Provide the (X, Y) coordinate of the cell's center where the given text is located.  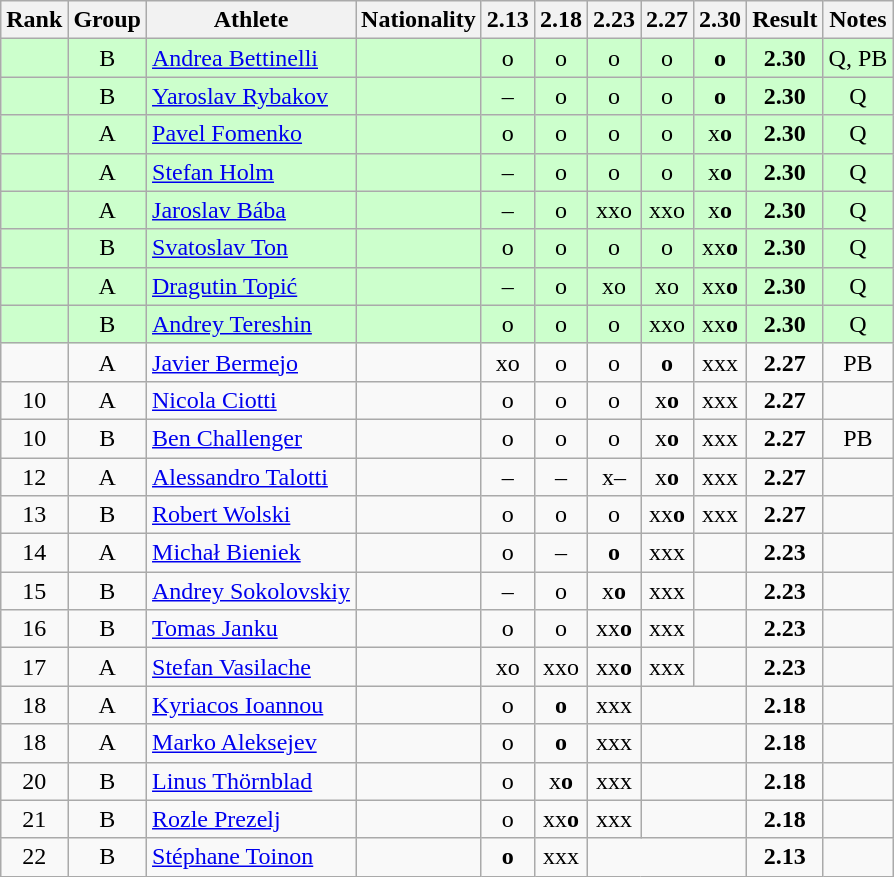
Rozle Prezelj (252, 819)
14 (34, 553)
15 (34, 591)
20 (34, 781)
Marko Aleksejev (252, 743)
Q, PB (858, 58)
Tomas Janku (252, 629)
Pavel Fomenko (252, 134)
Yaroslav Rybakov (252, 96)
x– (614, 477)
Andrey Tereshin (252, 324)
Andrey Sokolovskiy (252, 591)
12 (34, 477)
Stefan Holm (252, 172)
Jaroslav Bába (252, 210)
13 (34, 515)
16 (34, 629)
Alessandro Talotti (252, 477)
Javier Bermejo (252, 362)
Result (785, 20)
Group (108, 20)
Kyriacos Ioannou (252, 705)
Nationality (419, 20)
Andrea Bettinelli (252, 58)
22 (34, 857)
Dragutin Topić (252, 286)
Stefan Vasilache (252, 667)
Nicola Ciotti (252, 400)
Linus Thörnblad (252, 781)
Ben Challenger (252, 438)
17 (34, 667)
Stéphane Toinon (252, 857)
Athlete (252, 20)
Svatoslav Ton (252, 248)
Robert Wolski (252, 515)
Notes (858, 20)
Rank (34, 20)
Michał Bieniek (252, 553)
21 (34, 819)
